Return the (X, Y) coordinate for the center point of the cell that contains the specified text.  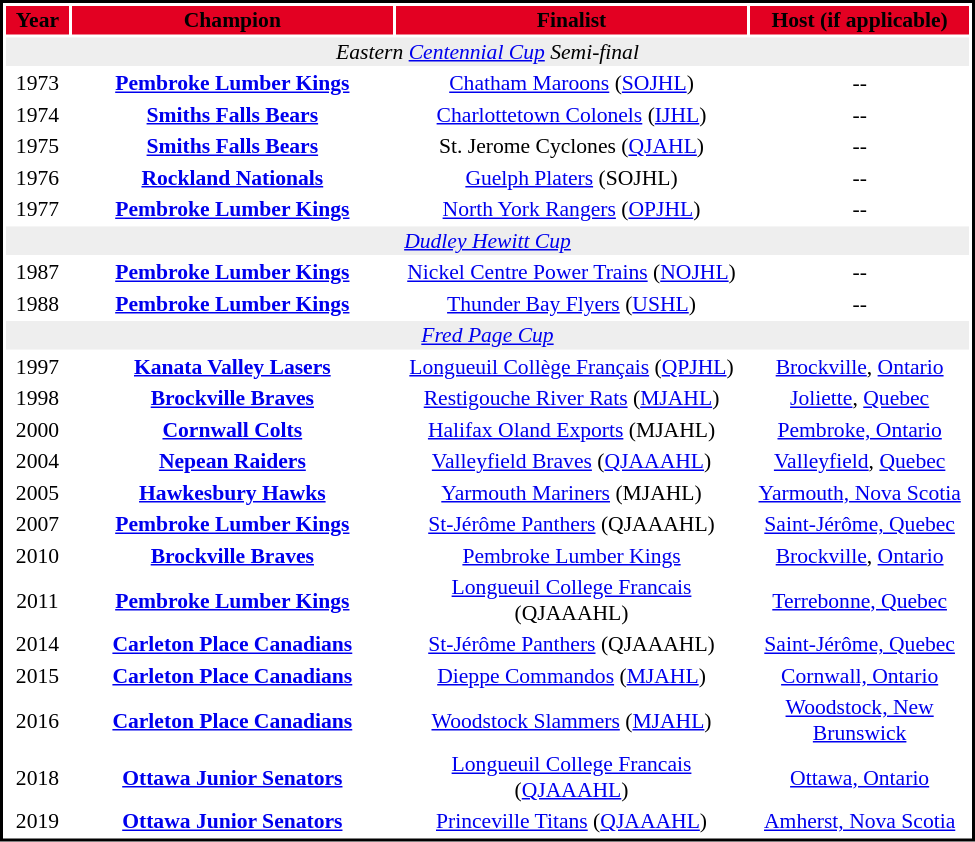
1973 (38, 83)
Halifax Oland Exports (MJAHL) (572, 430)
Restigouche River Rats (MJAHL) (572, 398)
Joliette, Quebec (860, 398)
1976 (38, 178)
Woodstock, New Brunswick (860, 720)
2014 (38, 644)
Chatham Maroons (SOJHL) (572, 83)
2019 (38, 821)
Guelph Platers (SOJHL) (572, 178)
Terrebonne, Quebec (860, 600)
1977 (38, 209)
Dudley Hewitt Cup (488, 240)
North York Rangers (OPJHL) (572, 209)
Ottawa, Ontario (860, 777)
2018 (38, 777)
Woodstock Slammers (MJAHL) (572, 720)
Cornwall Colts (232, 430)
2011 (38, 600)
1975 (38, 146)
1987 (38, 272)
1997 (38, 366)
1988 (38, 304)
St. Jerome Cyclones (QJAHL) (572, 146)
Nepean Raiders (232, 461)
2016 (38, 720)
Thunder Bay Flyers (USHL) (572, 304)
Valleyfield, Quebec (860, 461)
1998 (38, 398)
2007 (38, 524)
Hawkesbury Hawks (232, 492)
2010 (38, 556)
Amherst, Nova Scotia (860, 821)
2004 (38, 461)
Cornwall, Ontario (860, 676)
Yarmouth, Nova Scotia (860, 492)
Nickel Centre Power Trains (NOJHL) (572, 272)
Champion (232, 20)
2015 (38, 676)
Kanata Valley Lasers (232, 366)
1974 (38, 114)
Yarmouth Mariners (MJAHL) (572, 492)
2005 (38, 492)
Longueuil Collège Français (QPJHL) (572, 366)
Rockland Nationals (232, 178)
Year (38, 20)
Dieppe Commandos (MJAHL) (572, 676)
Fred Page Cup (488, 335)
Pembroke, Ontario (860, 430)
Eastern Centennial Cup Semi-final (488, 52)
Valleyfield Braves (QJAAAHL) (572, 461)
Princeville Titans (QJAAAHL) (572, 821)
Finalist (572, 20)
Host (if applicable) (860, 20)
Charlottetown Colonels (IJHL) (572, 114)
2000 (38, 430)
